Provide the [X, Y] coordinate of the cell's center where the given text is located.  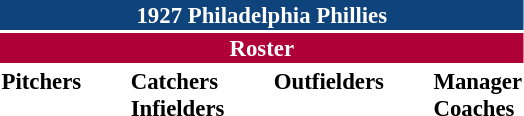
1927 Philadelphia Phillies [262, 15]
Roster [262, 48]
